For the text-containing cell, return its midpoint in (X, Y) coordinate format. 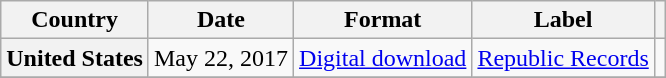
Republic Records (563, 58)
Digital download (383, 58)
May 22, 2017 (220, 58)
Country (75, 20)
United States (75, 58)
Date (220, 20)
Label (563, 20)
Format (383, 20)
